From the cell containing the given text, extract its center point as [X, Y] coordinate. 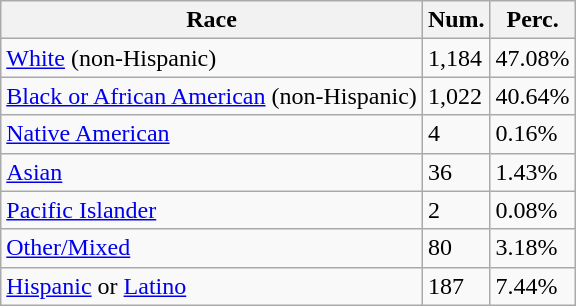
0.16% [532, 134]
Native American [212, 134]
80 [456, 248]
0.08% [532, 210]
7.44% [532, 286]
40.64% [532, 96]
2 [456, 210]
Hispanic or Latino [212, 286]
187 [456, 286]
Asian [212, 172]
Perc. [532, 20]
Race [212, 20]
Black or African American (non-Hispanic) [212, 96]
Other/Mixed [212, 248]
3.18% [532, 248]
1.43% [532, 172]
36 [456, 172]
4 [456, 134]
Pacific Islander [212, 210]
47.08% [532, 58]
1,184 [456, 58]
Num. [456, 20]
White (non-Hispanic) [212, 58]
1,022 [456, 96]
